Pinpoint the cell where the given text exists, returning its [X, Y] midpoint coordinate. 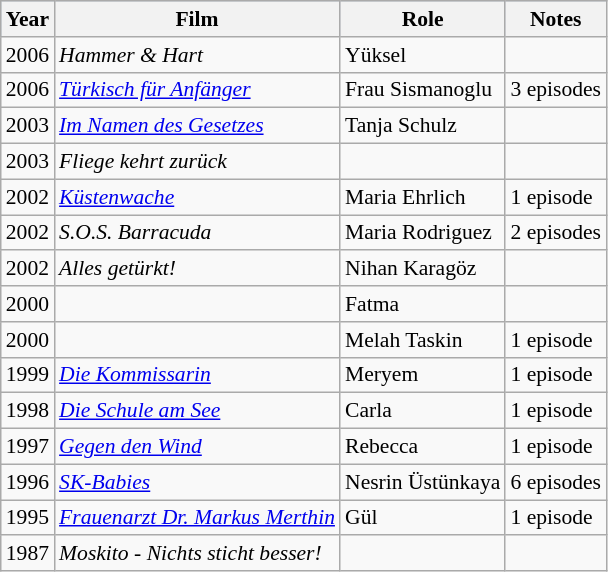
Year [28, 19]
Meryem [422, 375]
1998 [28, 411]
2 episodes [556, 233]
Carla [422, 411]
Alles getürkt! [197, 269]
Role [422, 19]
Frauenarzt Dr. Markus Merthin [197, 518]
Notes [556, 19]
Gegen den Wind [197, 447]
Moskito - Nichts sticht besser! [197, 554]
Im Namen des Gesetzes [197, 126]
Frau Sismanoglu [422, 90]
Fliege kehrt zurück [197, 162]
Film [197, 19]
1997 [28, 447]
Rebecca [422, 447]
3 episodes [556, 90]
Melah Taskin [422, 340]
Küstenwache [197, 197]
1999 [28, 375]
6 episodes [556, 482]
1996 [28, 482]
S.O.S. Barracuda [197, 233]
1995 [28, 518]
Gül [422, 518]
Die Schule am See [197, 411]
Die Kommissarin [197, 375]
Tanja Schulz [422, 126]
Maria Ehrlich [422, 197]
Fatma [422, 304]
Hammer & Hart [197, 55]
SK-Babies [197, 482]
Yüksel [422, 55]
Nesrin Üstünkaya [422, 482]
Türkisch für Anfänger [197, 90]
Nihan Karagöz [422, 269]
Maria Rodriguez [422, 233]
1987 [28, 554]
